Scan for the cell matching the given text and deliver its (X, Y) coordinate at center. 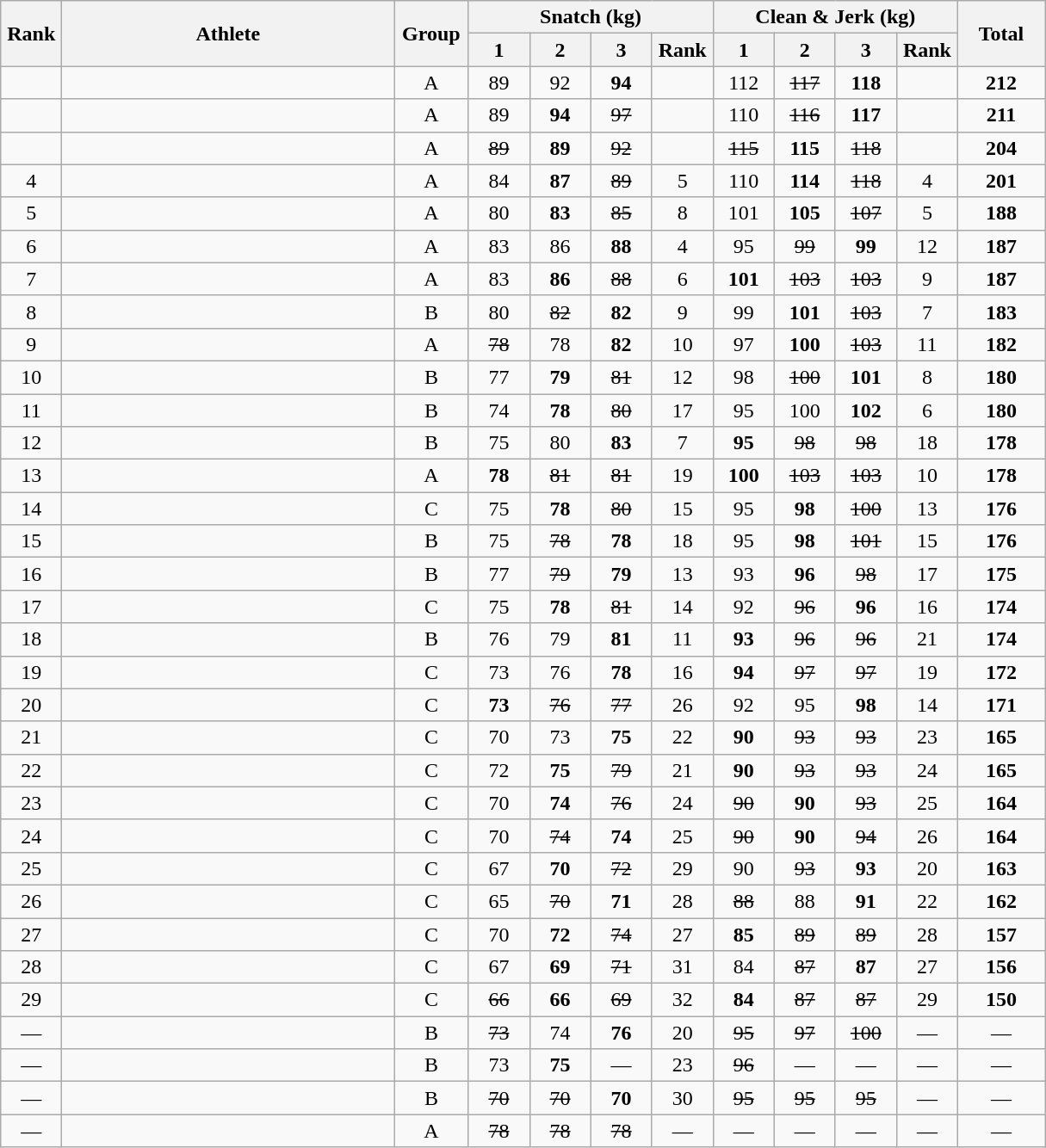
172 (1000, 672)
Snatch (kg) (591, 17)
105 (804, 213)
107 (866, 213)
65 (499, 901)
112 (744, 83)
188 (1000, 213)
150 (1000, 1000)
201 (1000, 181)
183 (1000, 312)
211 (1000, 115)
31 (682, 967)
Total (1000, 34)
182 (1000, 344)
Athlete (228, 34)
91 (866, 901)
32 (682, 1000)
204 (1000, 148)
Group (431, 34)
30 (682, 1098)
156 (1000, 967)
171 (1000, 705)
162 (1000, 901)
212 (1000, 83)
114 (804, 181)
175 (1000, 574)
163 (1000, 868)
116 (804, 115)
102 (866, 410)
157 (1000, 934)
Clean & Jerk (kg) (835, 17)
